From the cell containing the given text, extract its center point as [X, Y] coordinate. 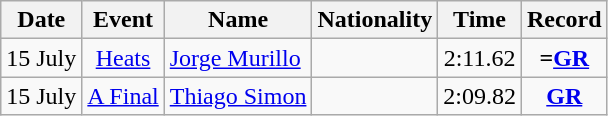
Heats [123, 58]
Record [564, 20]
Name [238, 20]
2:11.62 [480, 58]
A Final [123, 96]
Thiago Simon [238, 96]
Date [42, 20]
GR [564, 96]
2:09.82 [480, 96]
=GR [564, 58]
Time [480, 20]
Jorge Murillo [238, 58]
Nationality [375, 20]
Event [123, 20]
